From the cell containing the given text, extract its center point as [X, Y] coordinate. 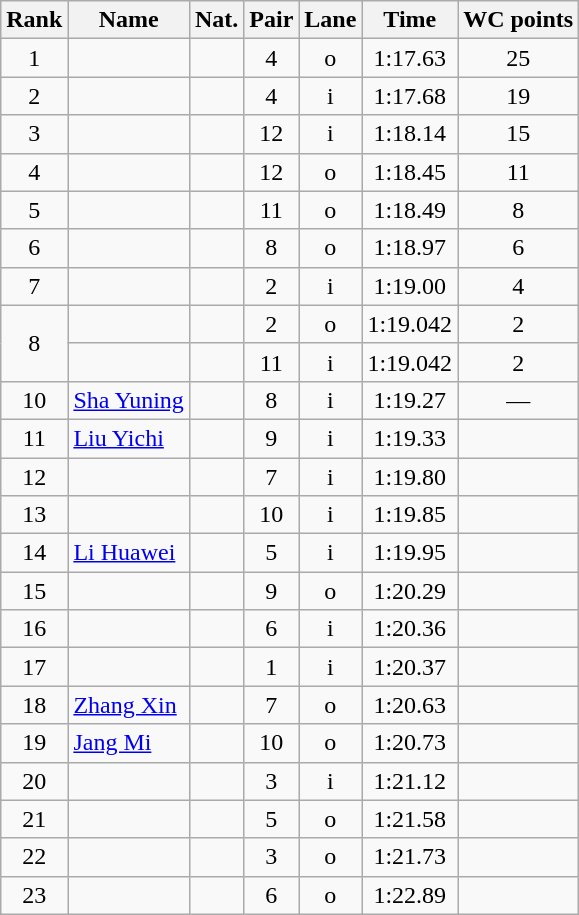
Zhang Xin [129, 705]
1:20.37 [410, 667]
1:17.63 [410, 58]
25 [518, 58]
1:20.73 [410, 743]
Nat. [216, 20]
21 [34, 819]
1:18.14 [410, 134]
22 [34, 857]
1:18.45 [410, 172]
Jang Mi [129, 743]
Li Huawei [129, 553]
1:22.89 [410, 895]
1:19.95 [410, 553]
23 [34, 895]
18 [34, 705]
Liu Yichi [129, 438]
Name [129, 20]
WC points [518, 20]
1:18.49 [410, 210]
1:19.00 [410, 286]
1:20.36 [410, 629]
1:18.97 [410, 248]
Lane [330, 20]
1:20.29 [410, 591]
1:19.85 [410, 515]
— [518, 400]
1:19.80 [410, 477]
1:21.73 [410, 857]
13 [34, 515]
14 [34, 553]
1:19.33 [410, 438]
16 [34, 629]
20 [34, 781]
Rank [34, 20]
1:21.58 [410, 819]
1:17.68 [410, 96]
Sha Yuning [129, 400]
1:21.12 [410, 781]
1:20.63 [410, 705]
17 [34, 667]
Pair [272, 20]
Time [410, 20]
1:19.27 [410, 400]
